Find where the given text appears and provide that cell's center as [x, y] coordinate. 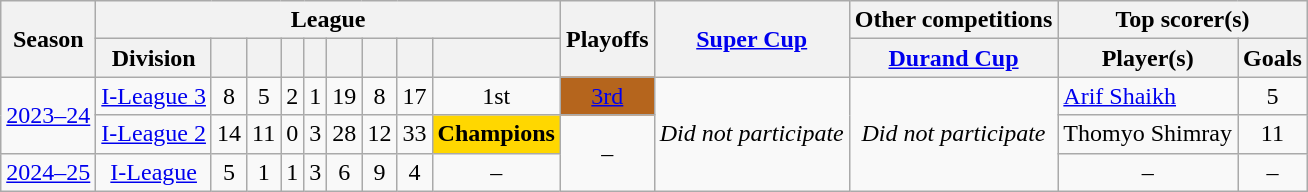
17 [414, 96]
9 [380, 172]
12 [380, 134]
Goals [1273, 58]
2023–24 [48, 115]
Season [48, 39]
Other competitions [954, 20]
Top scorer(s) [1182, 20]
1st [496, 96]
I-League 3 [154, 96]
I-League 2 [154, 134]
4 [414, 172]
Player(s) [1148, 58]
I-League [154, 172]
Durand Cup [954, 58]
Champions [496, 134]
14 [228, 134]
2024–25 [48, 172]
6 [344, 172]
33 [414, 134]
Arif Shaikh [1148, 96]
28 [344, 134]
League [328, 20]
19 [344, 96]
0 [292, 134]
2 [292, 96]
Playoffs [607, 39]
Division [154, 58]
3rd [607, 96]
Super Cup [752, 39]
Thomyo Shimray [1148, 134]
